For the text-containing cell, return its midpoint in [x, y] coordinate format. 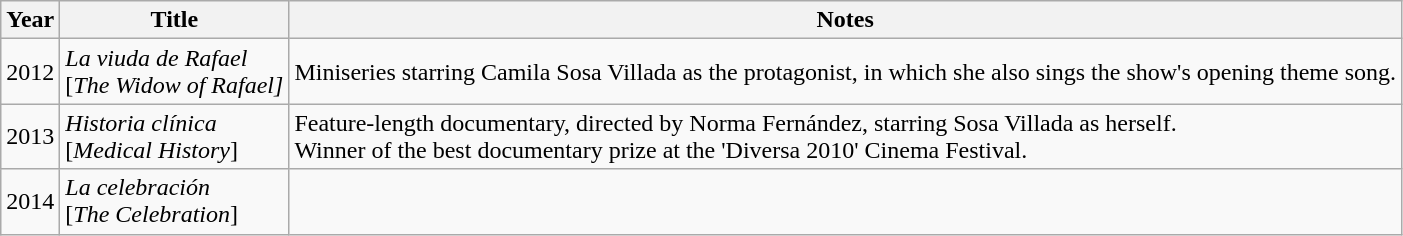
2013 [30, 136]
Historia clínica[Medical History] [174, 136]
La celebración[The Celebration] [174, 202]
La viuda de Rafael[The Widow of Rafael] [174, 72]
Notes [846, 20]
Title [174, 20]
2012 [30, 72]
Year [30, 20]
Miniseries starring Camila Sosa Villada as the protagonist, in which she also sings the show's opening theme song. [846, 72]
2014 [30, 202]
